Identify which cell holds the provided text, then report its [x, y] central coordinate. 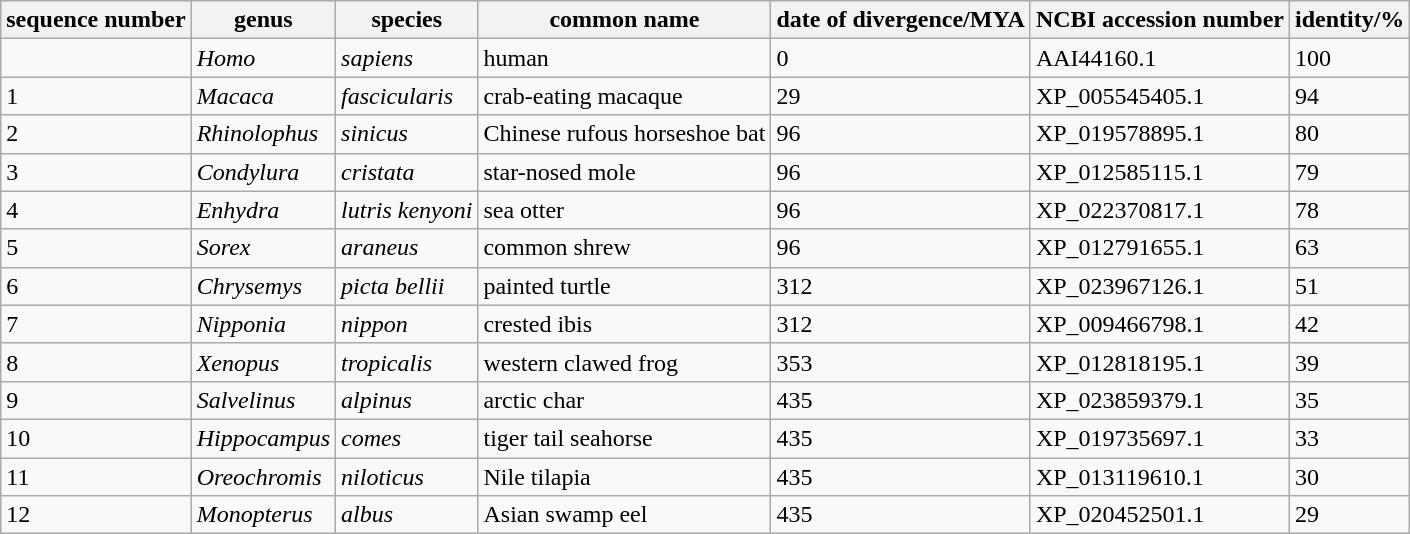
2 [96, 134]
XP_022370817.1 [1160, 210]
100 [1349, 58]
XP_012791655.1 [1160, 248]
arctic char [624, 400]
tiger tail seahorse [624, 438]
fascicularis [407, 96]
35 [1349, 400]
western clawed frog [624, 362]
Monopterus [263, 515]
Hippocampus [263, 438]
albus [407, 515]
common shrew [624, 248]
Condylura [263, 172]
star-nosed mole [624, 172]
NCBI accession number [1160, 20]
XP_020452501.1 [1160, 515]
33 [1349, 438]
353 [900, 362]
10 [96, 438]
3 [96, 172]
sapiens [407, 58]
0 [900, 58]
XP_009466798.1 [1160, 324]
identity/% [1349, 20]
cristata [407, 172]
Enhydra [263, 210]
human [624, 58]
94 [1349, 96]
XP_019578895.1 [1160, 134]
79 [1349, 172]
12 [96, 515]
7 [96, 324]
XP_013119610.1 [1160, 477]
Oreochromis [263, 477]
Rhinolophus [263, 134]
Nipponia [263, 324]
XP_012585115.1 [1160, 172]
common name [624, 20]
5 [96, 248]
6 [96, 286]
tropicalis [407, 362]
Sorex [263, 248]
comes [407, 438]
genus [263, 20]
nippon [407, 324]
XP_005545405.1 [1160, 96]
9 [96, 400]
11 [96, 477]
78 [1349, 210]
crested ibis [624, 324]
Macaca [263, 96]
painted turtle [624, 286]
8 [96, 362]
date of divergence/MYA [900, 20]
51 [1349, 286]
Xenopus [263, 362]
alpinus [407, 400]
39 [1349, 362]
sea otter [624, 210]
Homo [263, 58]
crab-eating macaque [624, 96]
picta bellii [407, 286]
sequence number [96, 20]
Chrysemys [263, 286]
species [407, 20]
30 [1349, 477]
4 [96, 210]
AAI44160.1 [1160, 58]
XP_023967126.1 [1160, 286]
63 [1349, 248]
XP_012818195.1 [1160, 362]
Chinese rufous horseshoe bat [624, 134]
Asian swamp eel [624, 515]
araneus [407, 248]
42 [1349, 324]
Nile tilapia [624, 477]
1 [96, 96]
sinicus [407, 134]
niloticus [407, 477]
80 [1349, 134]
XP_023859379.1 [1160, 400]
lutris kenyoni [407, 210]
Salvelinus [263, 400]
XP_019735697.1 [1160, 438]
